Return [X, Y] of the center of cell containing provided text 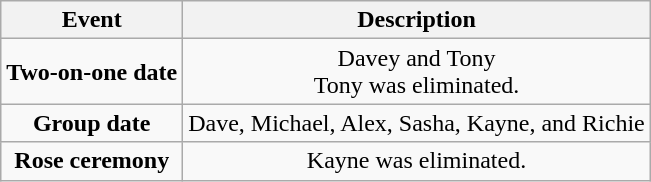
Two-on-one date [92, 72]
Dave, Michael, Alex, Sasha, Kayne, and Richie [417, 123]
Event [92, 20]
Rose ceremony [92, 161]
Kayne was eliminated. [417, 161]
Davey and TonyTony was eliminated. [417, 72]
Group date [92, 123]
Description [417, 20]
